Search for the cell housing the specified text and yield its [x, y] center coordinate. 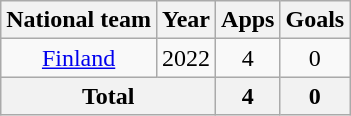
2022 [186, 58]
Total [108, 96]
National team [79, 20]
Apps [248, 20]
Year [186, 20]
Finland [79, 58]
Goals [315, 20]
